Return the (X, Y) coordinate for the center point of the cell that contains the specified text.  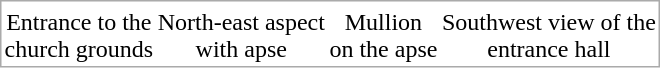
North-east aspectwith apse (241, 36)
Entrance to thechurch grounds (79, 36)
Mullionon the apse (384, 36)
Southwest view of theentrance hall (548, 36)
